Locate the cell with the specified text and output its (X, Y) center coordinate. 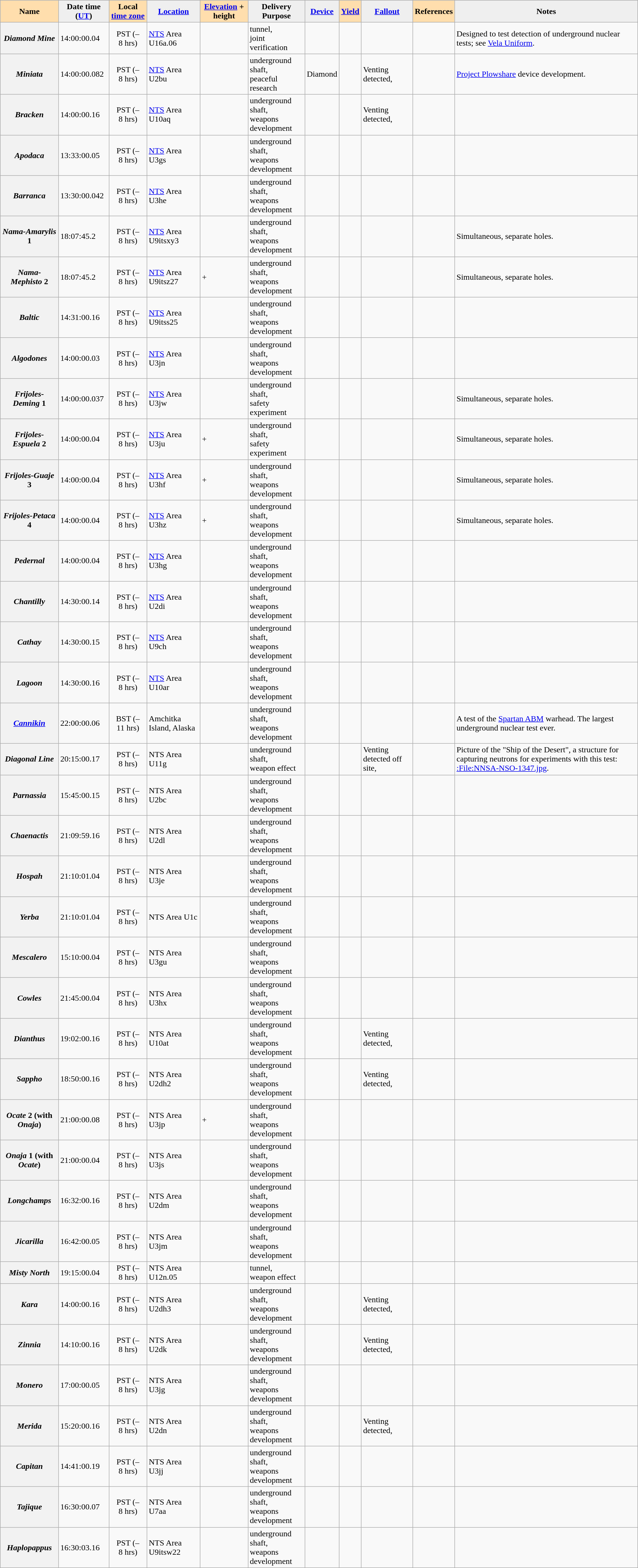
Hospah (29, 876)
15:10:00.04 (84, 957)
NTS Area U3hf (173, 480)
13:30:00.042 (84, 196)
Algodones (29, 358)
NTS Area U2bc (173, 795)
Cannikin (29, 723)
Local time zone (128, 12)
Lagoon (29, 683)
Bracken (29, 114)
References (434, 12)
Elevation + height (224, 12)
Project Plowshare device development. (546, 74)
NTS Area U3jj (173, 1466)
16:30:03.16 (84, 1548)
Ocate 2 (with Onaja) (29, 1120)
Apodaca (29, 155)
underground shaft,weapon effect (277, 759)
NTS Area U2dk (173, 1344)
14:30:00.15 (84, 642)
Yield (350, 12)
14:00:00.037 (84, 399)
NTS Area U9ch (173, 642)
Kara (29, 1304)
14:41:00.19 (84, 1466)
NTS Area U3hz (173, 521)
NTS Area U9itsxy3 (173, 236)
Sappho (29, 1079)
NTS Area U7aa (173, 1507)
Notes (546, 12)
NTS Area U10ar (173, 683)
14:10:00.16 (84, 1344)
Parnassia (29, 795)
Cowles (29, 998)
DeliveryPurpose (277, 12)
Onaja 1 (with Ocate) (29, 1160)
21:00:00.08 (84, 1120)
Capitan (29, 1466)
Chantilly (29, 602)
NTS Area U3he (173, 196)
Barranca (29, 196)
NTS Area U1c (173, 917)
20:15:00.17 (84, 759)
Misty North (29, 1273)
tunnel,joint verification (277, 38)
NTS Area U2di (173, 602)
16:42:00.05 (84, 1242)
22:00:00.06 (84, 723)
Diagonal Line (29, 759)
Mescalero (29, 957)
NTS Area U10at (173, 1039)
NTS Area U3jg (173, 1385)
Zinnia (29, 1344)
14:30:00.16 (84, 683)
Cathay (29, 642)
NTS Area U16a.06 (173, 38)
A test of the Spartan ABM warhead. The largest underground nuclear test ever. (546, 723)
NTS Area U2bu (173, 74)
Date time (UT) (84, 12)
Pedernal (29, 561)
Frijoles-Deming 1 (29, 399)
Frijoles-Petaca 4 (29, 521)
Designed to test detection of underground nuclear tests; see Vela Uniform. (546, 38)
21:00:00.04 (84, 1160)
NTS Area U3js (173, 1160)
19:15:00.04 (84, 1273)
16:30:00.07 (84, 1507)
NTS Area U3jm (173, 1242)
underground shaft,peaceful research (277, 74)
19:02:00.16 (84, 1039)
NTS Area U2dh2 (173, 1079)
NTS Area U3jw (173, 399)
Venting detected off site, (387, 759)
18:50:00.16 (84, 1079)
NTS Area U3ju (173, 439)
14:31:00.16 (84, 318)
Name (29, 12)
Baltic (29, 318)
Chaenactis (29, 835)
NTS Area U12n.05 (173, 1273)
Frijoles-Espuela 2 (29, 439)
Haplopappus (29, 1548)
Merida (29, 1426)
Monero (29, 1385)
tunnel,weapon effect (277, 1273)
14:30:00.14 (84, 602)
BST (–11 hrs) (128, 723)
Dianthus (29, 1039)
Location (173, 12)
Tajique (29, 1507)
NTS Area U3gs (173, 155)
Diamond (322, 74)
Amchitka Island, Alaska (173, 723)
Frijoles-Guaje 3 (29, 480)
Diamond Mine (29, 38)
13:33:00.05 (84, 155)
15:20:00.16 (84, 1426)
NTS Area U2dh3 (173, 1304)
Miniata (29, 74)
NTS Area U2dn (173, 1426)
Yerba (29, 917)
NTS Area U9itsz27 (173, 277)
Picture of the "Ship of the Desert", a structure for capturing neutrons for experiments with this test: :File:NNSA-NSO-1347.jpg. (546, 759)
NTS Area U3jp (173, 1120)
NTS Area U11g (173, 759)
NTS Area U9itss25 (173, 318)
15:45:00.15 (84, 795)
Fallout (387, 12)
Device (322, 12)
14:00:00.03 (84, 358)
21:09:59.16 (84, 835)
17:00:00.05 (84, 1385)
Jicarilla (29, 1242)
14:00:00.082 (84, 74)
NTS Area U10aq (173, 114)
NTS Area U9itsw22 (173, 1548)
16:32:00.16 (84, 1201)
Nama-Mephisto 2 (29, 277)
NTS Area U3hg (173, 561)
21:45:00.04 (84, 998)
NTS Area U3jn (173, 358)
NTS Area U2dm (173, 1201)
Longchamps (29, 1201)
NTS Area U2dl (173, 835)
NTS Area U3hx (173, 998)
NTS Area U3je (173, 876)
Nama-Amarylis 1 (29, 236)
NTS Area U3gu (173, 957)
